Search for the cell housing the specified text and yield its (X, Y) center coordinate. 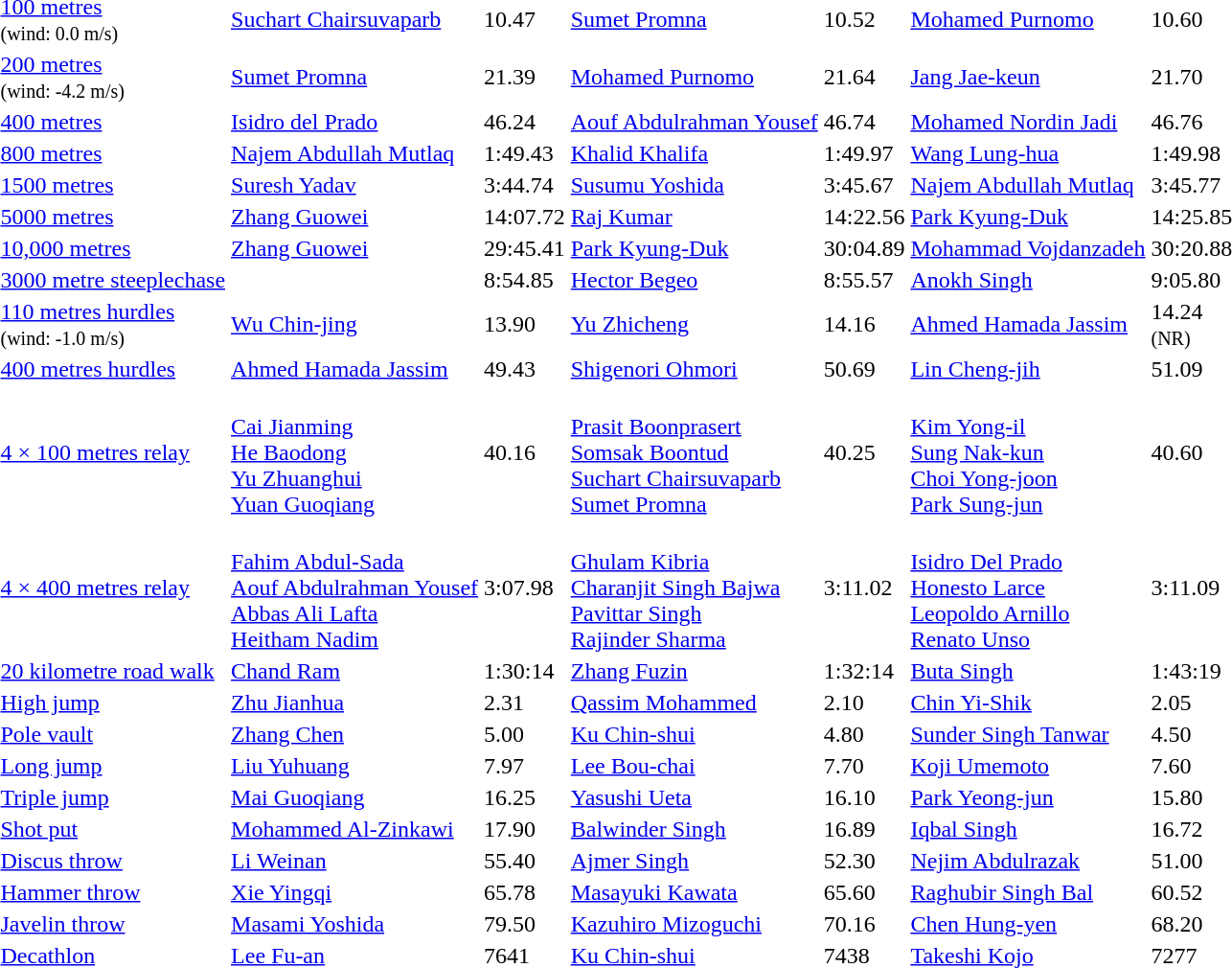
Nejim Abdulrazak (1028, 861)
13.90 (525, 324)
Park Yeong-jun (1028, 797)
Fahim Abdul-SadaAouf Abdulrahman YousefAbbas Ali LaftaHeitham Nadim (354, 588)
Shigenori Ohmori (694, 369)
Raghubir Singh Bal (1028, 892)
16.10 (864, 797)
Hector Begeo (694, 280)
46.74 (864, 122)
3:44.74 (525, 185)
2.10 (864, 703)
Chin Yi-Shik (1028, 703)
Yasushi Ueta (694, 797)
Wang Lung-hua (1028, 153)
Zhang Chen (354, 734)
Prasit BoonprasertSomsak BoontudSuchart ChairsuvaparbSumet Promna (694, 452)
65.78 (525, 892)
Zhang Fuzin (694, 671)
Sunder Singh Tanwar (1028, 734)
Koji Umemoto (1028, 766)
Mohamed Nordin Jadi (1028, 122)
2.31 (525, 703)
Kazuhiro Mizoguchi (694, 924)
16.25 (525, 797)
8:54.85 (525, 280)
Sumet Promna (354, 77)
Zhu Jianhua (354, 703)
Mohamed Purnomo (694, 77)
Lin Cheng-jih (1028, 369)
Mohammad Vojdanzadeh (1028, 248)
Qassim Mohammed (694, 703)
55.40 (525, 861)
8:55.57 (864, 280)
29:45.41 (525, 248)
1:32:14 (864, 671)
40.16 (525, 452)
Yu Zhicheng (694, 324)
16.89 (864, 829)
5.00 (525, 734)
1:49.43 (525, 153)
Anokh Singh (1028, 280)
46.24 (525, 122)
Isidro del Prado (354, 122)
Susumu Yoshida (694, 185)
Raj Kumar (694, 217)
21.64 (864, 77)
7.70 (864, 766)
1:49.97 (864, 153)
Mai Guoqiang (354, 797)
Masami Yoshida (354, 924)
30:04.89 (864, 248)
Iqbal Singh (1028, 829)
Cai JianmingHe BaodongYu ZhuanghuiYuan Guoqiang (354, 452)
49.43 (525, 369)
Ku Chin-shui (694, 734)
Buta Singh (1028, 671)
65.60 (864, 892)
Chen Hung-yen (1028, 924)
14:07.72 (525, 217)
7.97 (525, 766)
Liu Yuhuang (354, 766)
Xie Yingqi (354, 892)
Lee Bou-chai (694, 766)
Ajmer Singh (694, 861)
3:45.67 (864, 185)
Kim Yong-ilSung Nak-kunChoi Yong-joonPark Sung-jun (1028, 452)
Wu Chin-jing (354, 324)
Suresh Yadav (354, 185)
Aouf Abdulrahman Yousef (694, 122)
1:30:14 (525, 671)
17.90 (525, 829)
21.39 (525, 77)
3:11.02 (864, 588)
Isidro Del PradoHonesto LarceLeopoldo ArnilloRenato Unso (1028, 588)
Mohammed Al-Zinkawi (354, 829)
Ghulam KibriaCharanjit Singh BajwaPavittar SinghRajinder Sharma (694, 588)
79.50 (525, 924)
Balwinder Singh (694, 829)
Chand Ram (354, 671)
70.16 (864, 924)
3:07.98 (525, 588)
4.80 (864, 734)
14.16 (864, 324)
Jang Jae-keun (1028, 77)
52.30 (864, 861)
Masayuki Kawata (694, 892)
40.25 (864, 452)
50.69 (864, 369)
14:22.56 (864, 217)
Li Weinan (354, 861)
Khalid Khalifa (694, 153)
